Extract the (x, y) coordinate from the center of the cell holding the provided text.  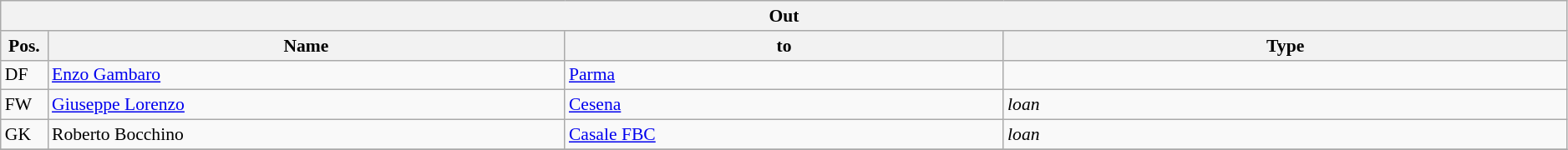
to (784, 46)
Type (1285, 46)
DF (24, 75)
Cesena (784, 105)
Name (306, 46)
Roberto Bocchino (306, 135)
Casale FBC (784, 135)
Enzo Gambaro (306, 75)
Pos. (24, 46)
Giuseppe Lorenzo (306, 105)
Parma (784, 75)
GK (24, 135)
Out (784, 16)
FW (24, 105)
